Search for the cell housing the specified text and yield its [X, Y] center coordinate. 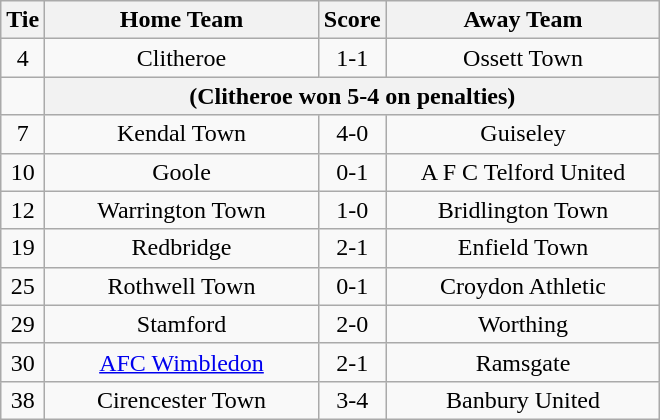
2-0 [352, 324]
Warrington Town [182, 210]
Away Team [523, 20]
Ossett Town [523, 58]
Stamford [182, 324]
19 [23, 248]
Home Team [182, 20]
Bridlington Town [523, 210]
4-0 [352, 134]
7 [23, 134]
Croydon Athletic [523, 286]
29 [23, 324]
Tie [23, 20]
AFC Wimbledon [182, 362]
A F C Telford United [523, 172]
Kendal Town [182, 134]
Goole [182, 172]
Worthing [523, 324]
38 [23, 400]
1-1 [352, 58]
Cirencester Town [182, 400]
12 [23, 210]
Guiseley [523, 134]
10 [23, 172]
Ramsgate [523, 362]
1-0 [352, 210]
Enfield Town [523, 248]
4 [23, 58]
30 [23, 362]
Redbridge [182, 248]
Clitheroe [182, 58]
Banbury United [523, 400]
25 [23, 286]
Rothwell Town [182, 286]
(Clitheroe won 5-4 on penalties) [352, 96]
Score [352, 20]
3-4 [352, 400]
